Locate the cell with the specified text and output its [x, y] center coordinate. 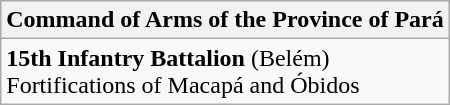
Command of Arms of the Province of Pará [226, 20]
15th Infantry Battalion (Belém)Fortifications of Macapá and Óbidos [226, 72]
